Detect which cell encompasses the target text, then output its [X, Y] center coordinate. 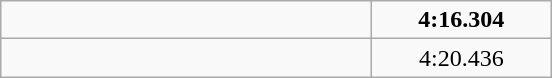
4:20.436 [462, 58]
4:16.304 [462, 20]
